Provide the [x, y] coordinate of the cell's center where the given text is located.  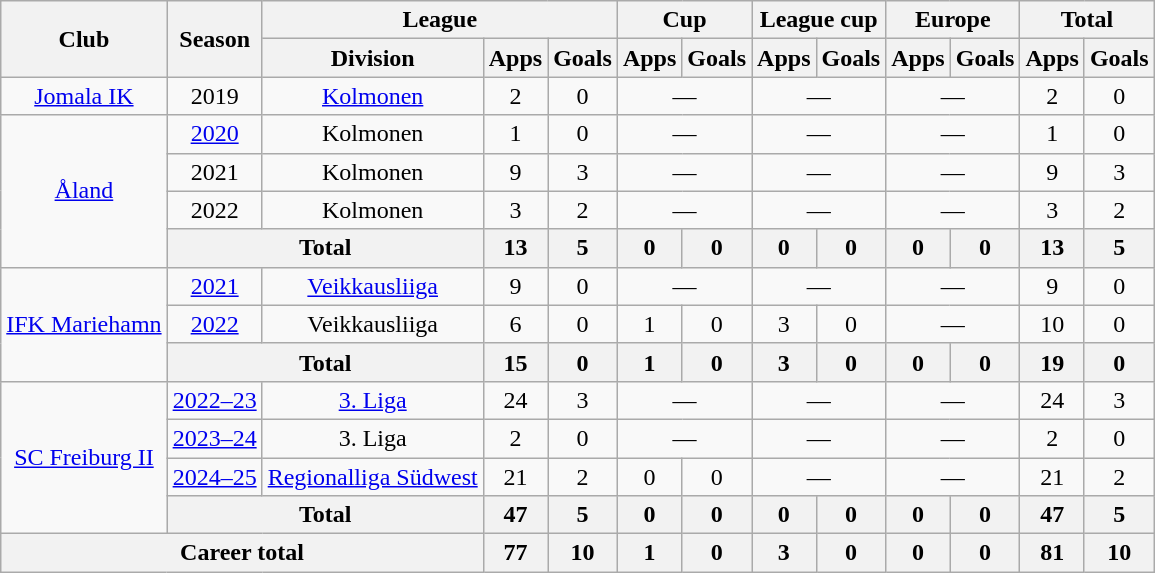
Season [214, 39]
2023–24 [214, 438]
2020 [214, 134]
Jomala IK [84, 96]
Regionalliga Südwest [372, 477]
IFK Mariehamn [84, 324]
2022–23 [214, 400]
2024–25 [214, 477]
SC Freiburg II [84, 457]
Cup [684, 20]
6 [515, 324]
81 [1052, 553]
League [440, 20]
77 [515, 553]
Division [372, 58]
Career total [242, 553]
2019 [214, 96]
15 [515, 362]
Club [84, 39]
Europe [953, 20]
19 [1052, 362]
League cup [819, 20]
Åland [84, 191]
